Search for the cell housing the specified text and yield its [x, y] center coordinate. 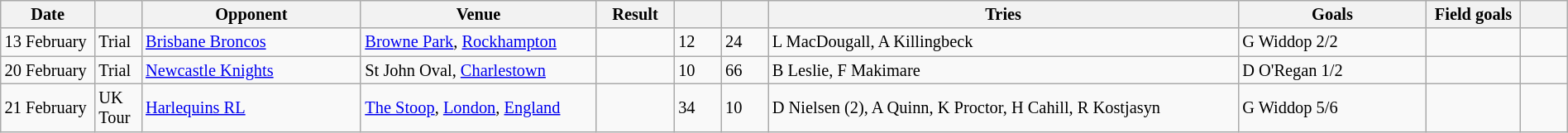
UK Tour [117, 107]
13 February [48, 42]
St John Oval, Charlestown [478, 70]
B Leslie, F Makimare [1003, 70]
66 [744, 70]
Browne Park, Rockhampton [478, 42]
21 February [48, 107]
12 [698, 42]
Opponent [251, 14]
The Stoop, London, England [478, 107]
G Widdop 2/2 [1331, 42]
Tries [1003, 14]
L MacDougall, A Killingbeck [1003, 42]
G Widdop 5/6 [1331, 107]
D O'Regan 1/2 [1331, 70]
24 [744, 42]
Field goals [1474, 14]
Harlequins RL [251, 107]
Goals [1331, 14]
Brisbane Broncos [251, 42]
34 [698, 107]
Newcastle Knights [251, 70]
20 February [48, 70]
Venue [478, 14]
Result [635, 14]
Date [48, 14]
D Nielsen (2), A Quinn, K Proctor, H Cahill, R Kostjasyn [1003, 107]
